Search for the cell housing the specified text and yield its [x, y] center coordinate. 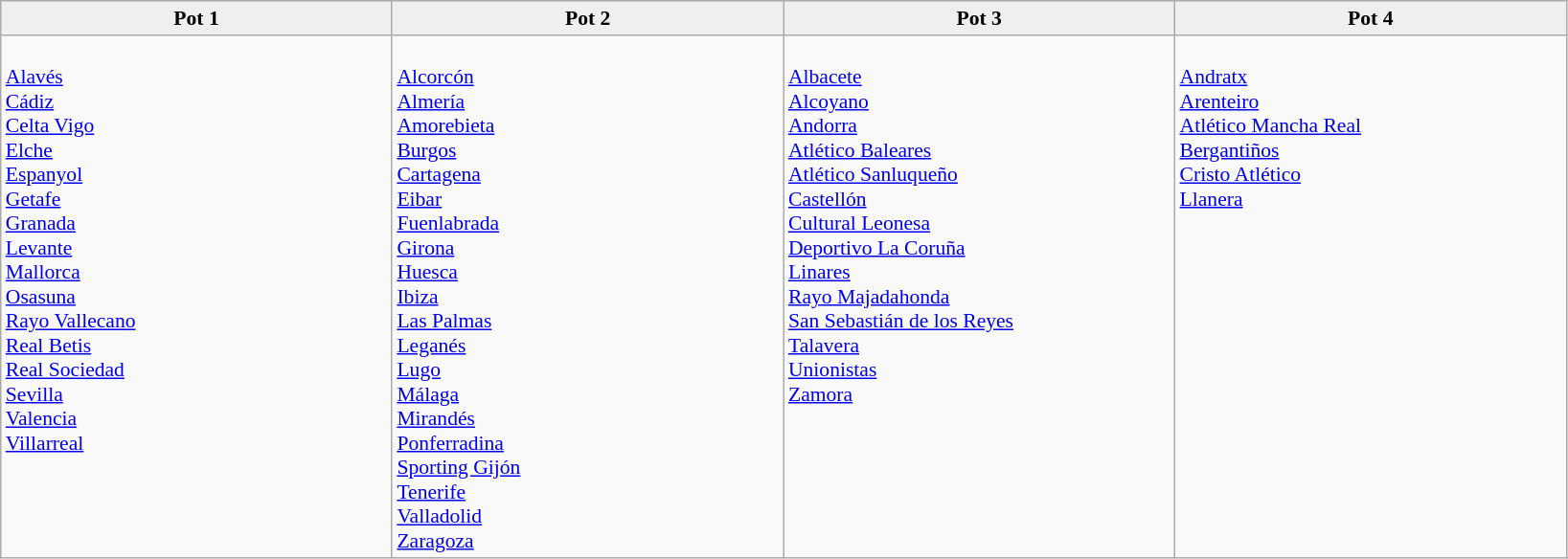
Pot 3 [979, 18]
Andratx Arenteiro Atlético Mancha Real Bergantiños Cristo Atlético Llanera [1372, 297]
Pot 1 [197, 18]
Pot 4 [1372, 18]
Alavés Cádiz Celta Vigo Elche Espanyol Getafe Granada Levante Mallorca Osasuna Rayo Vallecano Real Betis Real Sociedad Sevilla Valencia Villarreal [197, 297]
Pot 2 [588, 18]
